Scan for the cell matching the given text and deliver its [x, y] coordinate at center. 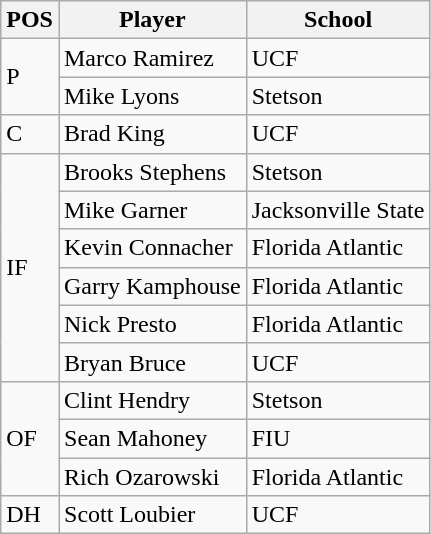
Scott Loubier [152, 515]
Player [152, 20]
Clint Hendry [152, 400]
OF [30, 438]
Jacksonville State [338, 210]
POS [30, 20]
Nick Presto [152, 324]
Brooks Stephens [152, 172]
DH [30, 515]
Garry Kamphouse [152, 286]
Sean Mahoney [152, 438]
Mike Garner [152, 210]
P [30, 77]
Brad King [152, 134]
Bryan Bruce [152, 362]
School [338, 20]
FIU [338, 438]
IF [30, 267]
Kevin Connacher [152, 248]
Mike Lyons [152, 96]
C [30, 134]
Marco Ramirez [152, 58]
Rich Ozarowski [152, 477]
